Return [x, y] of the center of cell containing provided text 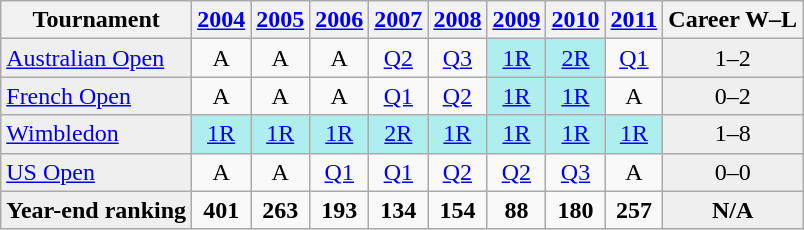
Australian Open [96, 58]
2007 [398, 20]
88 [516, 210]
2005 [280, 20]
Tournament [96, 20]
0–0 [733, 172]
0–2 [733, 96]
2010 [576, 20]
2011 [634, 20]
154 [458, 210]
French Open [96, 96]
Year-end ranking [96, 210]
Career W–L [733, 20]
Wimbledon [96, 134]
1–8 [733, 134]
180 [576, 210]
257 [634, 210]
134 [398, 210]
2004 [222, 20]
193 [340, 210]
263 [280, 210]
US Open [96, 172]
2008 [458, 20]
401 [222, 210]
N/A [733, 210]
2009 [516, 20]
1–2 [733, 58]
2006 [340, 20]
